Scan for the cell matching the given text and deliver its (x, y) coordinate at center. 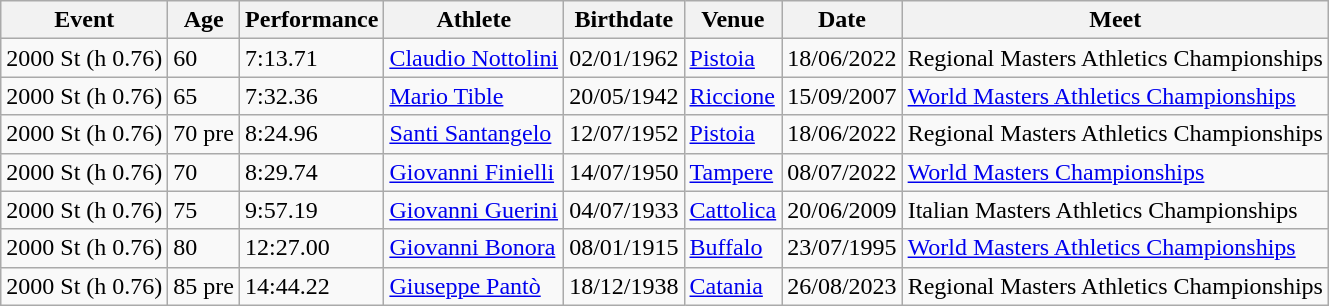
12/07/1952 (624, 134)
70 pre (204, 134)
7:32.36 (312, 96)
70 (204, 172)
Meet (1115, 20)
Mario Tible (474, 96)
20/06/2009 (842, 210)
80 (204, 248)
7:13.71 (312, 58)
Giovanni Finielli (474, 172)
20/05/1942 (624, 96)
Giovanni Guerini (474, 210)
Buffalo (733, 248)
08/01/1915 (624, 248)
60 (204, 58)
15/09/2007 (842, 96)
Athlete (474, 20)
75 (204, 210)
Venue (733, 20)
Cattolica (733, 210)
World Masters Championships (1115, 172)
26/08/2023 (842, 286)
02/01/1962 (624, 58)
Tampere (733, 172)
85 pre (204, 286)
Italian Masters Athletics Championships (1115, 210)
23/07/1995 (842, 248)
14/07/1950 (624, 172)
12:27.00 (312, 248)
8:29.74 (312, 172)
Giuseppe Pantò (474, 286)
14:44.22 (312, 286)
8:24.96 (312, 134)
Giovanni Bonora (474, 248)
Date (842, 20)
18/12/1938 (624, 286)
Riccione (733, 96)
Age (204, 20)
Santi Santangelo (474, 134)
Claudio Nottolini (474, 58)
Performance (312, 20)
Catania (733, 286)
65 (204, 96)
9:57.19 (312, 210)
Event (84, 20)
08/07/2022 (842, 172)
04/07/1933 (624, 210)
Birthdate (624, 20)
